Determine the (X, Y) coordinate at the center of the cell enclosing the given text.  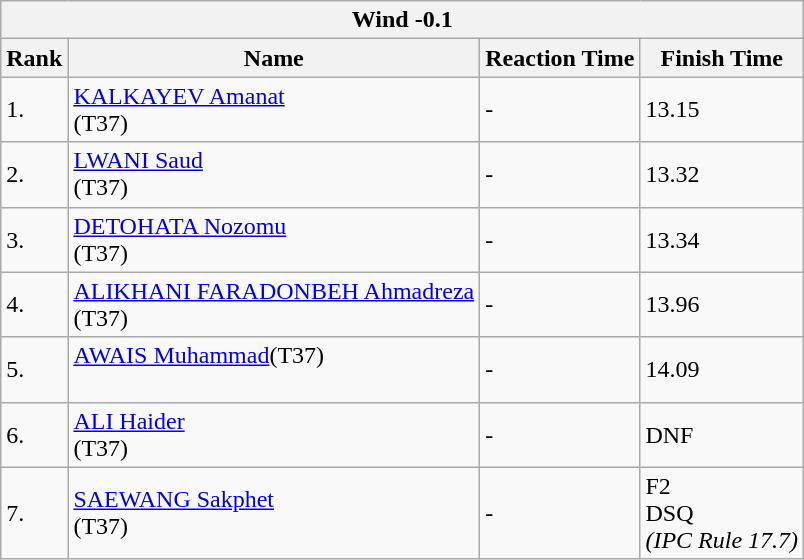
1. (34, 110)
13.96 (722, 304)
13.34 (722, 240)
SAEWANG Sakphet(T37) (274, 513)
13.15 (722, 110)
ALI Haider(T37) (274, 434)
Wind -0.1 (402, 20)
Rank (34, 58)
DETOHATA Nozomu(T37) (274, 240)
2. (34, 174)
Name (274, 58)
3. (34, 240)
DNF (722, 434)
13.32 (722, 174)
5. (34, 370)
7. (34, 513)
AWAIS Muhammad(T37) (274, 370)
LWANI Saud(T37) (274, 174)
Finish Time (722, 58)
F2DSQ(IPC Rule 17.7) (722, 513)
6. (34, 434)
14.09 (722, 370)
ALIKHANI FARADONBEH Ahmadreza(T37) (274, 304)
KALKAYEV Amanat(T37) (274, 110)
Reaction Time (560, 58)
4. (34, 304)
